From the cell containing the given text, extract its center point as (X, Y) coordinate. 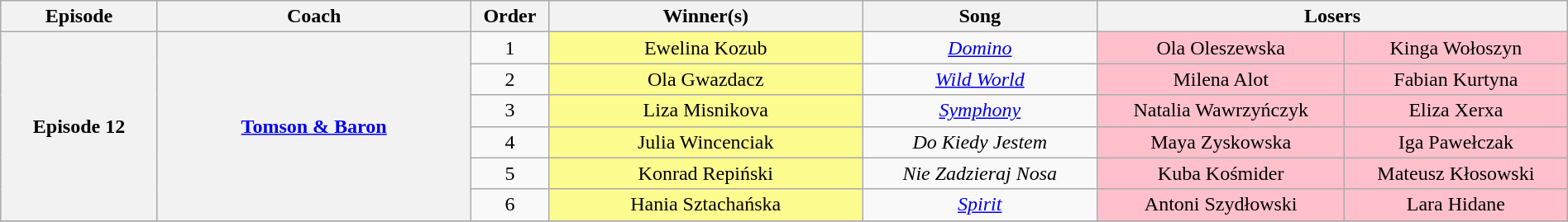
Hania Sztachańska (706, 205)
Losers (1332, 17)
Konrad Repiński (706, 173)
Song (980, 17)
Lara Hidane (1456, 205)
Maya Zyskowska (1221, 142)
6 (509, 205)
Ola Oleszewska (1221, 48)
Wild World (980, 79)
Kinga Wołoszyn (1456, 48)
1 (509, 48)
Natalia Wawrzyńczyk (1221, 111)
Julia Wincenciak (706, 142)
2 (509, 79)
Eliza Xerxa (1456, 111)
Antoni Szydłowski (1221, 205)
Milena Alot (1221, 79)
Iga Pawełczak (1456, 142)
Spirit (980, 205)
Episode 12 (79, 126)
Do Kiedy Jestem (980, 142)
Kuba Kośmider (1221, 173)
5 (509, 173)
Fabian Kurtyna (1456, 79)
3 (509, 111)
Ewelina Kozub (706, 48)
Coach (314, 17)
Episode (79, 17)
Symphony (980, 111)
Tomson & Baron (314, 126)
4 (509, 142)
Domino (980, 48)
Ola Gwazdacz (706, 79)
Order (509, 17)
Winner(s) (706, 17)
Mateusz Kłosowski (1456, 173)
Nie Zadzieraj Nosa (980, 173)
Liza Misnikova (706, 111)
